Output the [X, Y] coordinate of the center of the cell containing the given text.  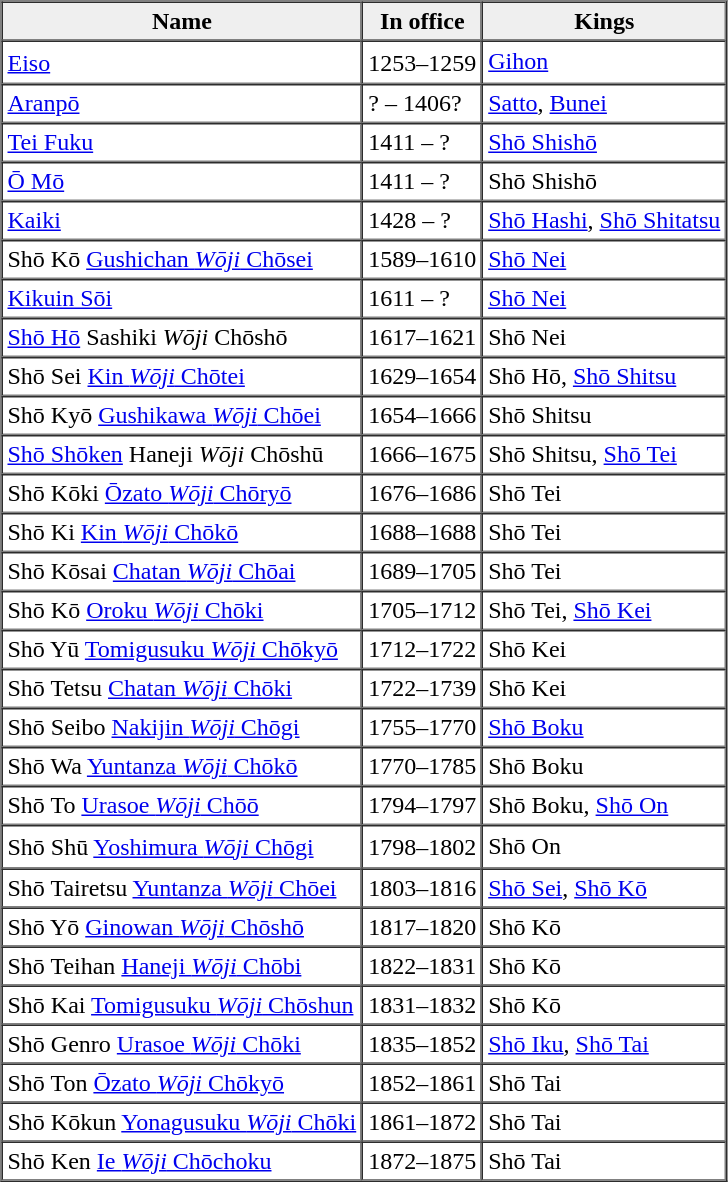
Shō Shitsu [604, 416]
Shō Wa Yuntanza Wōji Chōkō [182, 766]
Shō To Urasoe Wōji Chōō [182, 806]
Gihon [604, 62]
1654–1666 [422, 416]
Aranpō [182, 104]
1817–1820 [422, 928]
1617–1621 [422, 338]
Shō Kōsai Chatan Wōji Chōai [182, 572]
Eiso [182, 62]
Shō Hō, Shō Shitsu [604, 376]
1835–1852 [422, 1044]
Shō Kō Gushichan Wōji Chōsei [182, 260]
Shō Sei Kin Wōji Chōtei [182, 376]
Shō Tei, Shō Kei [604, 610]
Shō Ki Kin Wōji Chōkō [182, 532]
Shō Kō Oroku Wōji Chōki [182, 610]
1798–1802 [422, 847]
In office [422, 22]
Kings [604, 22]
Shō Tetsu Chatan Wōji Chōki [182, 688]
1852–1861 [422, 1084]
1722–1739 [422, 688]
1872–1875 [422, 1162]
Satto, Bunei [604, 104]
1688–1688 [422, 532]
Name [182, 22]
Shō Teihan Haneji Wōji Chōbi [182, 966]
1712–1722 [422, 650]
1822–1831 [422, 966]
Shō Shitsu, Shō Tei [604, 454]
Tei Fuku [182, 142]
1676–1686 [422, 494]
Shō Yū Tomigusuku Wōji Chōkyō [182, 650]
1611 – ? [422, 298]
1794–1797 [422, 806]
1589–1610 [422, 260]
Shō Kai Tomigusuku Wōji Chōshun [182, 1006]
Shō Seibo Nakijin Wōji Chōgi [182, 728]
Shō Hō Sashiki Wōji Chōshō [182, 338]
Shō Kyō Gushikawa Wōji Chōei [182, 416]
Shō Hashi, Shō Shitatsu [604, 220]
Shō Sei, Shō Kō [604, 888]
Shō Ton Ōzato Wōji Chōkyō [182, 1084]
1755–1770 [422, 728]
1666–1675 [422, 454]
Shō Shōken Haneji Wōji Chōshū [182, 454]
Shō Kōkun Yonagusuku Wōji Chōki [182, 1122]
Shō Yō Ginowan Wōji Chōshō [182, 928]
Shō Kōki Ōzato Wōji Chōryō [182, 494]
Shō Tairetsu Yuntanza Wōji Chōei [182, 888]
Shō Shū Yoshimura Wōji Chōgi [182, 847]
Kaiki [182, 220]
Shō Iku, Shō Tai [604, 1044]
Kikuin Sōi [182, 298]
Ō Mō [182, 182]
1253–1259 [422, 62]
1861–1872 [422, 1122]
1689–1705 [422, 572]
1831–1832 [422, 1006]
1803–1816 [422, 888]
1770–1785 [422, 766]
Shō Genro Urasoe Wōji Chōki [182, 1044]
1428 – ? [422, 220]
Shō Boku, Shō On [604, 806]
1705–1712 [422, 610]
Shō Ken Ie Wōji Chōchoku [182, 1162]
Shō On [604, 847]
? – 1406? [422, 104]
1629–1654 [422, 376]
